Identify which cell holds the provided text, then report its (x, y) central coordinate. 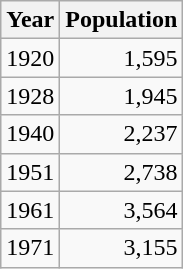
1971 (30, 248)
1940 (30, 134)
1,595 (122, 58)
1920 (30, 58)
Population (122, 20)
2,237 (122, 134)
1,945 (122, 96)
3,155 (122, 248)
1928 (30, 96)
1951 (30, 172)
1961 (30, 210)
Year (30, 20)
3,564 (122, 210)
2,738 (122, 172)
